Provide the [X, Y] coordinate of the cell's center where the given text is located.  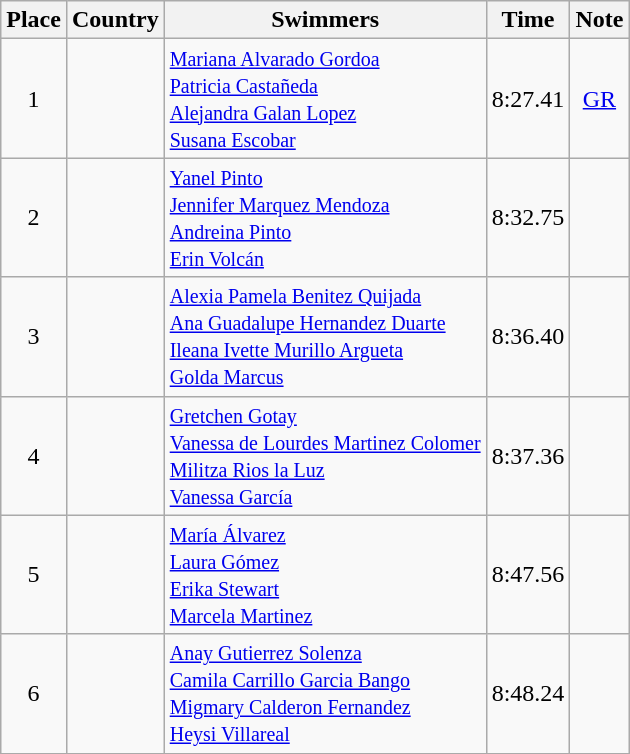
2 [34, 218]
Mariana Alvarado Gordoa Patricia Castañeda Alejandra Galan Lopez Susana Escobar [325, 98]
GR [600, 98]
4 [34, 456]
8:47.56 [528, 574]
6 [34, 694]
María Álvarez Laura Gómez Erika Stewart Marcela Martinez [325, 574]
8:37.36 [528, 456]
Note [600, 20]
Time [528, 20]
Alexia Pamela Benitez Quijada Ana Guadalupe Hernandez Duarte Ileana Ivette Murillo Argueta Golda Marcus [325, 336]
1 [34, 98]
8:27.41 [528, 98]
8:32.75 [528, 218]
Anay Gutierrez Solenza Camila Carrillo Garcia Bango Migmary Calderon Fernandez Heysi Villareal [325, 694]
Yanel Pinto Jennifer Marquez Mendoza Andreina Pinto Erin Volcán [325, 218]
8:48.24 [528, 694]
5 [34, 574]
Country [115, 20]
Place [34, 20]
8:36.40 [528, 336]
Gretchen Gotay Vanessa de Lourdes Martinez Colomer Militza Rios la Luz Vanessa García [325, 456]
Swimmers [325, 20]
3 [34, 336]
